Identify which cell holds the provided text, then report its [X, Y] central coordinate. 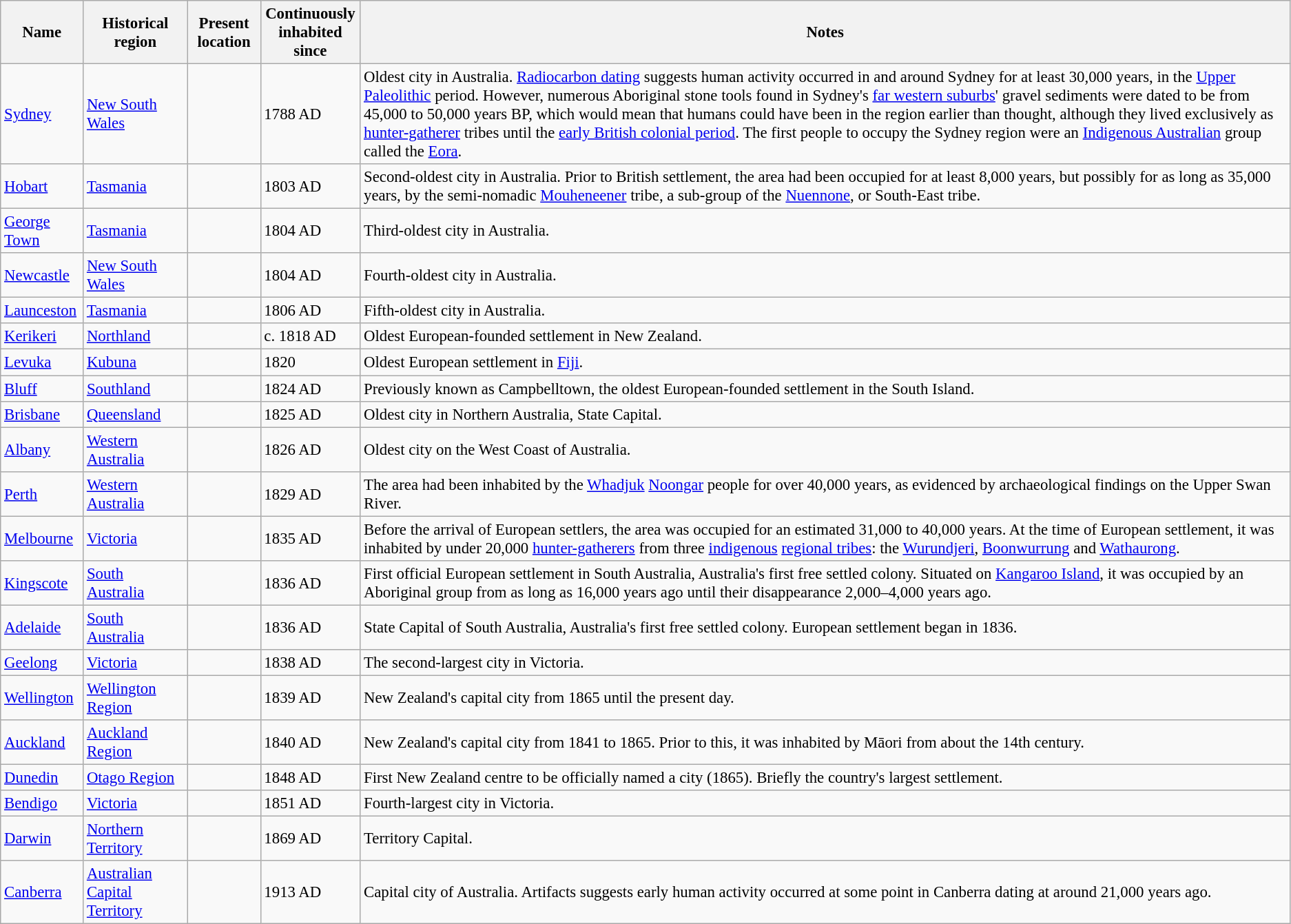
1838 AD [310, 663]
Southland [136, 389]
1835 AD [310, 539]
State Capital of South Australia, Australia's first free settled colony. European settlement began in 1836. [825, 627]
The second-largest city in Victoria. [825, 663]
Bluff [42, 389]
Previously known as Campbelltown, the oldest European-founded settlement in the South Island. [825, 389]
Fourth-largest city in Victoria. [825, 803]
1788 AD [310, 114]
Capital city of Australia. Artifacts suggests early human activity occurred at some point in Canberra dating at around 21,000 years ago. [825, 892]
Darwin [42, 839]
Hobart [42, 186]
Geelong [42, 663]
1851 AD [310, 803]
Kingscote [42, 583]
Bendigo [42, 803]
1869 AD [310, 839]
Notes [825, 32]
Newcastle [42, 276]
Sydney [42, 114]
Wellington Region [136, 697]
Australian Capital Territory [136, 892]
Brisbane [42, 414]
Auckland Region [136, 743]
Kerikeri [42, 337]
Present location [224, 32]
1806 AD [310, 311]
Historical region [136, 32]
New Zealand's capital city from 1841 to 1865. Prior to this, it was inhabited by Māori from about the 14th century. [825, 743]
1840 AD [310, 743]
Territory Capital. [825, 839]
1848 AD [310, 778]
1839 AD [310, 697]
Perth [42, 493]
Name [42, 32]
First New Zealand centre to be officially named a city (1865). Briefly the country's largest settlement. [825, 778]
The area had been inhabited by the Whadjuk Noongar people for over 40,000 years, as evidenced by archaeological findings on the Upper Swan River. [825, 493]
Canberra [42, 892]
Oldest European settlement in Fiji. [825, 362]
Continuouslyinhabited since [310, 32]
Wellington [42, 697]
Dunedin [42, 778]
Fourth-oldest city in Australia. [825, 276]
New Zealand's capital city from 1865 until the present day. [825, 697]
1825 AD [310, 414]
Northland [136, 337]
Oldest city in Northern Australia, State Capital. [825, 414]
Auckland [42, 743]
Kubuna [136, 362]
Launceston [42, 311]
Oldest city on the West Coast of Australia. [825, 449]
Northern Territory [136, 839]
1803 AD [310, 186]
c. 1818 AD [310, 337]
Queensland [136, 414]
Third-oldest city in Australia. [825, 232]
1829 AD [310, 493]
Oldest European-founded settlement in New Zealand. [825, 337]
1826 AD [310, 449]
Albany [42, 449]
Fifth-oldest city in Australia. [825, 311]
1913 AD [310, 892]
Otago Region [136, 778]
Melbourne [42, 539]
George Town [42, 232]
Levuka [42, 362]
1824 AD [310, 389]
1820 [310, 362]
Adelaide [42, 627]
